From the cell containing the given text, extract its center point as (X, Y) coordinate. 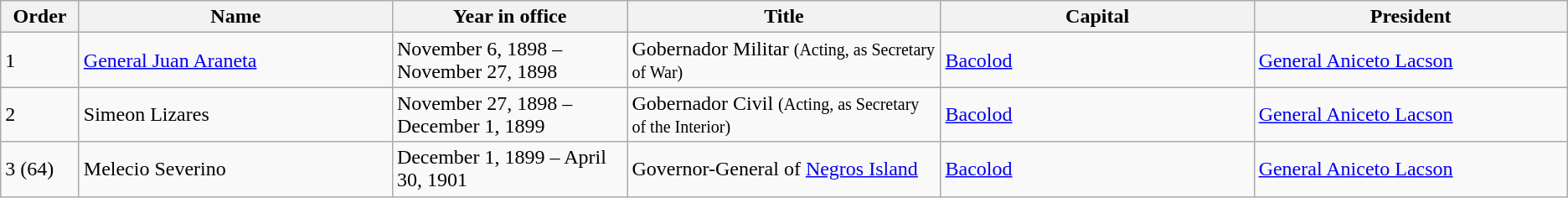
Order (40, 17)
President (1411, 17)
Name (235, 17)
Simeon Lizares (235, 114)
Gobernador Militar (Acting, as Secretary of War) (784, 60)
Title (784, 17)
3 (64) (40, 169)
November 6, 1898 – November 27, 1898 (509, 60)
General Juan Araneta (235, 60)
December 1, 1899 – April 30, 1901 (509, 169)
Gobernador Civil (Acting, as Secretary of the Interior) (784, 114)
2 (40, 114)
Year in office (509, 17)
November 27, 1898 – December 1, 1899 (509, 114)
Melecio Severino (235, 169)
Governor-General of Negros Island (784, 169)
Capital (1097, 17)
1 (40, 60)
